Identify which cell holds the provided text, then report its (X, Y) central coordinate. 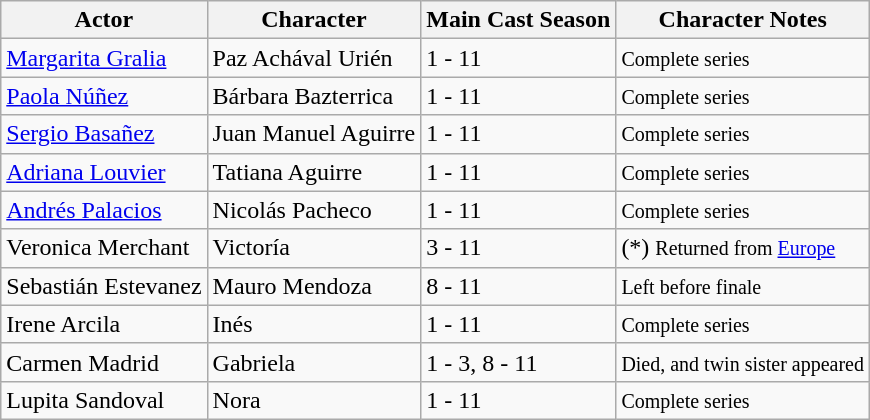
Juan Manuel Aguirre (314, 134)
Inés (314, 324)
Sergio Basañez (104, 134)
1 - 3, 8 - 11 (518, 362)
Character (314, 20)
Nora (314, 400)
Bárbara Bazterrica (314, 96)
Adriana Louvier (104, 172)
Nicolás Pacheco (314, 210)
Main Cast Season (518, 20)
Character Notes (743, 20)
Paz Achával Urién (314, 58)
Victoría (314, 248)
Actor (104, 20)
Gabriela (314, 362)
Veronica Merchant (104, 248)
Margarita Gralia (104, 58)
Andrés Palacios (104, 210)
Tatiana Aguirre (314, 172)
3 - 11 (518, 248)
Lupita Sandoval (104, 400)
Left before finale (743, 286)
8 - 11 (518, 286)
Carmen Madrid (104, 362)
Sebastián Estevanez (104, 286)
Mauro Mendoza (314, 286)
Paola Núñez (104, 96)
(*) Returned from Europe (743, 248)
Died, and twin sister appeared (743, 362)
Irene Arcila (104, 324)
